Extract the (x, y) coordinate from the center of the cell holding the provided text.  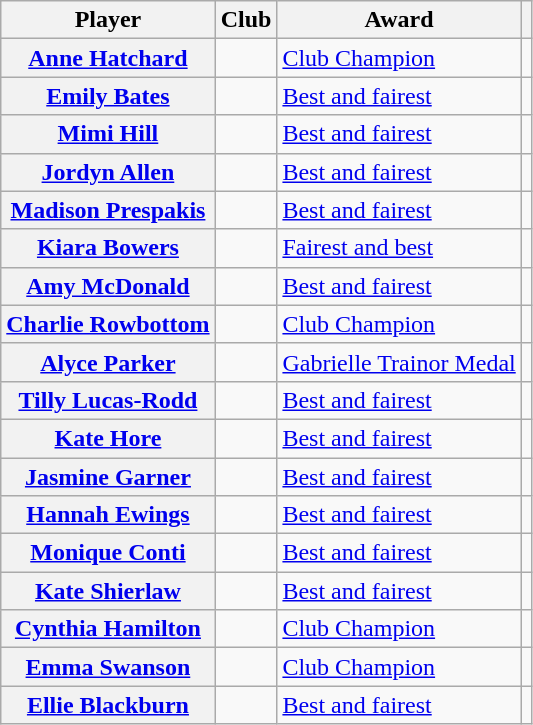
Monique Conti (108, 553)
Alyce Parker (108, 362)
Jordyn Allen (108, 172)
Award (399, 20)
Kate Shierlaw (108, 591)
Kate Hore (108, 438)
Charlie Rowbottom (108, 324)
Emily Bates (108, 96)
Anne Hatchard (108, 58)
Jasmine Garner (108, 477)
Emma Swanson (108, 667)
Ellie Blackburn (108, 705)
Kiara Bowers (108, 248)
Fairest and best (399, 248)
Tilly Lucas-Rodd (108, 400)
Player (108, 20)
Club (246, 20)
Madison Prespakis (108, 210)
Cynthia Hamilton (108, 629)
Mimi Hill (108, 134)
Amy McDonald (108, 286)
Gabrielle Trainor Medal (399, 362)
Hannah Ewings (108, 515)
